Identify which cell holds the provided text, then report its (X, Y) central coordinate. 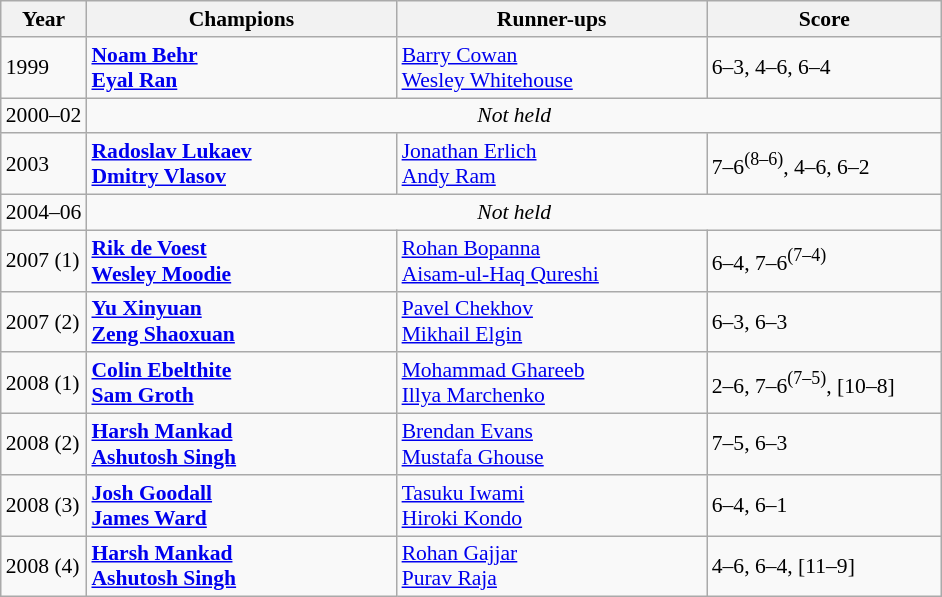
Rik de Voest Wesley Moodie (241, 260)
Tasuku Iwami Hiroki Kondo (552, 506)
6–4, 6–1 (824, 506)
6–3, 6–3 (824, 322)
1999 (44, 68)
Score (824, 19)
Mohammad Ghareeb Illya Marchenko (552, 384)
4–6, 6–4, [11–9] (824, 566)
Colin Ebelthite Sam Groth (241, 384)
Rohan Bopanna Aisam-ul-Haq Qureshi (552, 260)
2003 (44, 164)
Year (44, 19)
6–4, 7–6(7–4) (824, 260)
Josh Goodall James Ward (241, 506)
7–5, 6–3 (824, 444)
Noam Behr Eyal Ran (241, 68)
2008 (4) (44, 566)
2008 (2) (44, 444)
2007 (2) (44, 322)
Brendan Evans Mustafa Ghouse (552, 444)
Rohan Gajjar Purav Raja (552, 566)
Runner-ups (552, 19)
2007 (1) (44, 260)
2008 (1) (44, 384)
Radoslav Lukaev Dmitry Vlasov (241, 164)
Champions (241, 19)
Barry Cowan Wesley Whitehouse (552, 68)
2008 (3) (44, 506)
Yu Xinyuan Zeng Shaoxuan (241, 322)
7–6(8–6), 4–6, 6–2 (824, 164)
Jonathan Erlich Andy Ram (552, 164)
2000–02 (44, 116)
2004–06 (44, 213)
6–3, 4–6, 6–4 (824, 68)
2–6, 7–6(7–5), [10–8] (824, 384)
Pavel Chekhov Mikhail Elgin (552, 322)
